Detect which cell encompasses the target text, then output its (x, y) center coordinate. 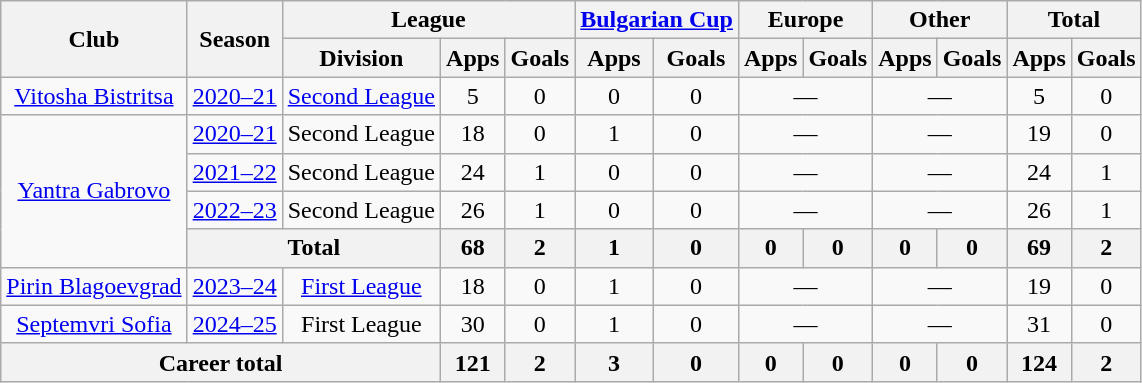
Season (234, 39)
2024–25 (234, 324)
Yantra Gabrovo (94, 191)
Bulgarian Cup (657, 20)
Pirin Blagoevgrad (94, 286)
68 (473, 248)
30 (473, 324)
2021–22 (234, 172)
124 (1039, 362)
Other (940, 20)
69 (1039, 248)
Club (94, 39)
Division (361, 58)
3 (614, 362)
2022–23 (234, 210)
31 (1039, 324)
121 (473, 362)
Septemvri Sofia (94, 324)
League (428, 20)
2023–24 (234, 286)
Europe (805, 20)
Career total (221, 362)
Vitosha Bistritsa (94, 96)
